Determine the (X, Y) coordinate at the center of the cell enclosing the given text.  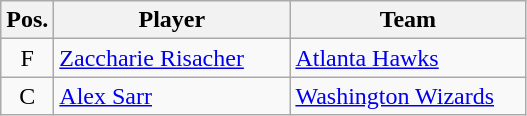
Pos. (28, 20)
Zaccharie Risacher (172, 58)
Atlanta Hawks (408, 58)
Alex Sarr (172, 96)
Washington Wizards (408, 96)
Team (408, 20)
Player (172, 20)
F (28, 58)
C (28, 96)
